Return [X, Y] of the center of cell containing provided text 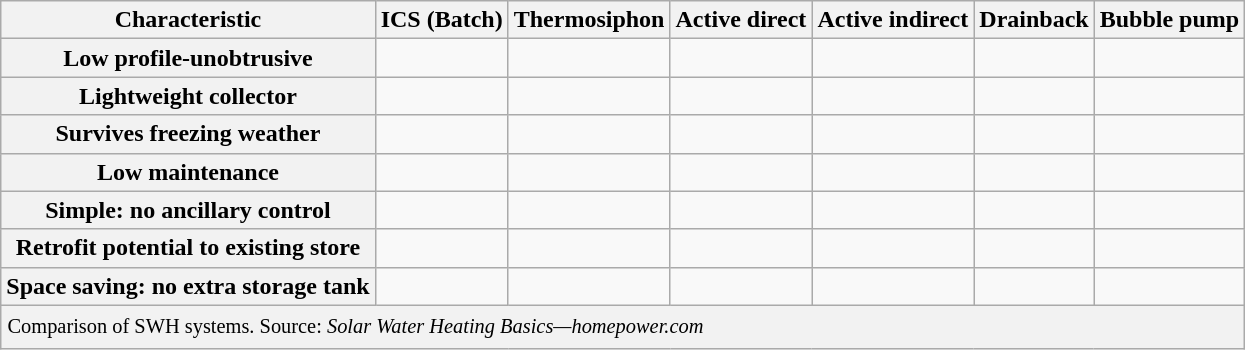
Characteristic [188, 20]
Drainback [1034, 20]
Retrofit potential to existing store [188, 248]
Bubble pump [1169, 20]
Active indirect [893, 20]
Active direct [741, 20]
Survives freezing weather [188, 134]
ICS (Batch) [442, 20]
Low profile-unobtrusive [188, 58]
Thermosiphon [589, 20]
Lightweight collector [188, 96]
Space saving: no extra storage tank [188, 286]
Simple: no ancillary control [188, 210]
Comparison of SWH systems. Source: Solar Water Heating Basics—homepower.com [623, 327]
Low maintenance [188, 172]
